Extract the [x, y] coordinate from the center of the cell holding the provided text.  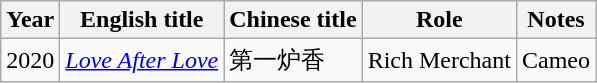
English title [142, 20]
Role [439, 20]
Year [30, 20]
Chinese title [293, 20]
Notes [556, 20]
第一炉香 [293, 60]
Cameo [556, 60]
2020 [30, 60]
Rich Merchant [439, 60]
Love After Love [142, 60]
